Return the [x, y] coordinate for the center point of the cell that contains the specified text.  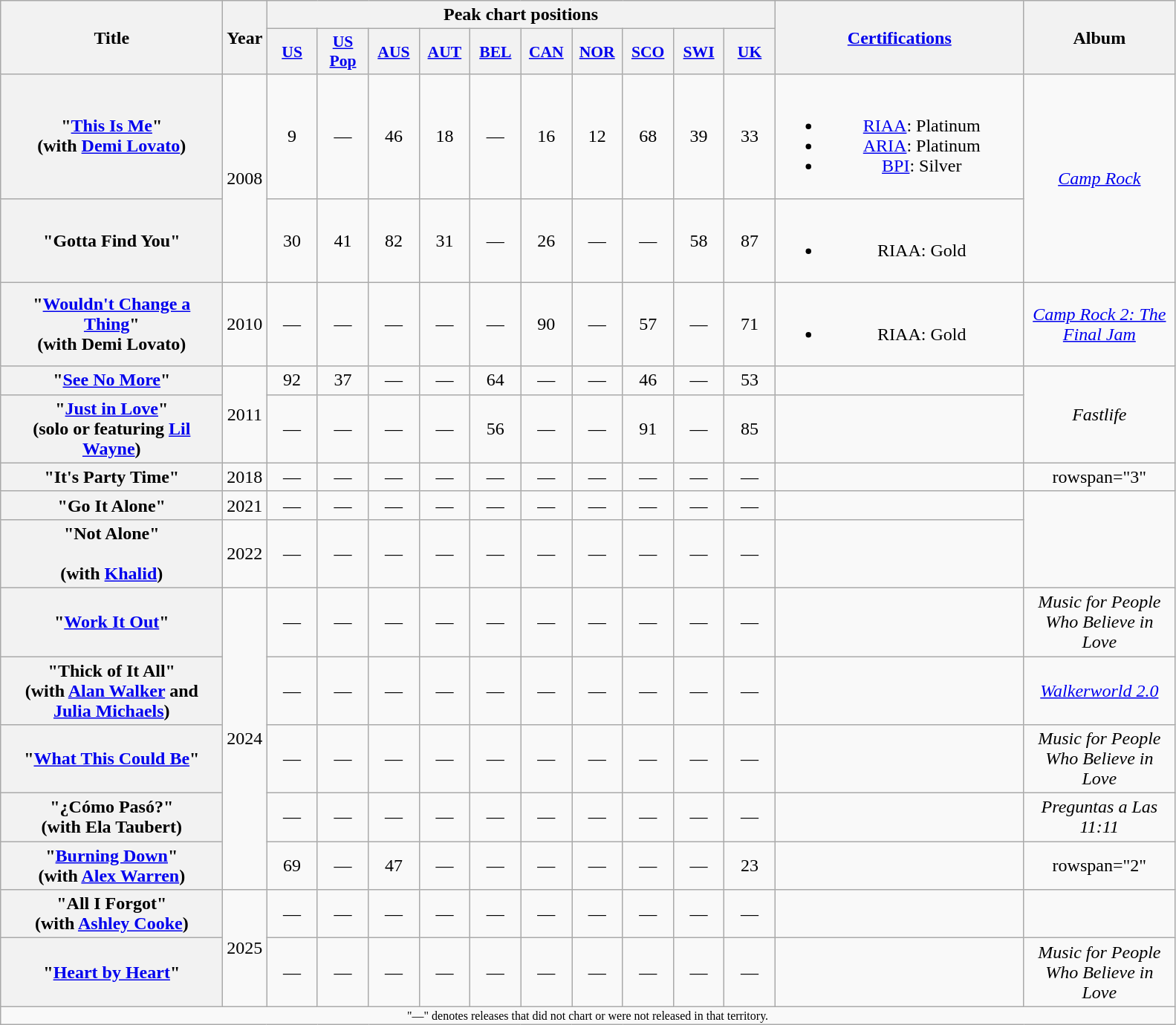
CAN [546, 52]
37 [342, 380]
41 [342, 241]
AUS [394, 52]
64 [496, 380]
AUT [444, 52]
47 [394, 866]
53 [750, 380]
Certifications [899, 37]
RIAA: PlatinumARIA: PlatinumBPI: Silver [899, 137]
BEL [496, 52]
Peak chart positions [521, 15]
Preguntas a Las 11:11 [1099, 817]
"This Is Me"(with Demi Lovato) [111, 137]
23 [750, 866]
87 [750, 241]
USPop [342, 52]
NOR [597, 52]
2010 [245, 324]
2024 [245, 738]
18 [444, 137]
SCO [648, 52]
58 [698, 241]
82 [394, 241]
rowspan="3" [1099, 477]
"Gotta Find You" [111, 241]
9 [292, 137]
56 [496, 429]
57 [648, 324]
2008 [245, 178]
"Work It Out" [111, 622]
"See No More" [111, 380]
85 [750, 429]
Camp Rock [1099, 178]
33 [750, 137]
"All I Forgot"(with Ashley Cooke) [111, 914]
rowspan="2" [1099, 866]
Walkerworld 2.0 [1099, 691]
Camp Rock 2: The Final Jam [1099, 324]
2011 [245, 414]
US [292, 52]
"Wouldn't Change a Thing"(with Demi Lovato) [111, 324]
26 [546, 241]
68 [648, 137]
30 [292, 241]
Fastlife [1099, 414]
90 [546, 324]
Year [245, 37]
69 [292, 866]
92 [292, 380]
31 [444, 241]
91 [648, 429]
Album [1099, 37]
2025 [245, 948]
SWI [698, 52]
UK [750, 52]
2022 [245, 553]
"Go It Alone" [111, 505]
2021 [245, 505]
"Heart by Heart" [111, 972]
16 [546, 137]
12 [597, 137]
"Not Alone"(with Khalid) [111, 553]
"Thick of It All"(with Alan Walker and Julia Michaels) [111, 691]
2018 [245, 477]
71 [750, 324]
"It's Party Time" [111, 477]
"What This Could Be" [111, 759]
"—" denotes releases that did not chart or were not released in that territory. [588, 1015]
"Just in Love"(solo or featuring Lil Wayne) [111, 429]
Title [111, 37]
39 [698, 137]
"¿Cómo Pasó?"(with Ela Taubert) [111, 817]
"Burning Down"(with Alex Warren) [111, 866]
